Find where the given text appears and provide that cell's center as [X, Y] coordinate. 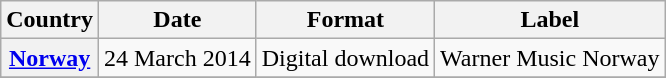
Country [50, 20]
Warner Music Norway [550, 58]
24 March 2014 [177, 58]
Date [177, 20]
Label [550, 20]
Norway [50, 58]
Digital download [345, 58]
Format [345, 20]
